Locate the cell with the specified text and output its (x, y) center coordinate. 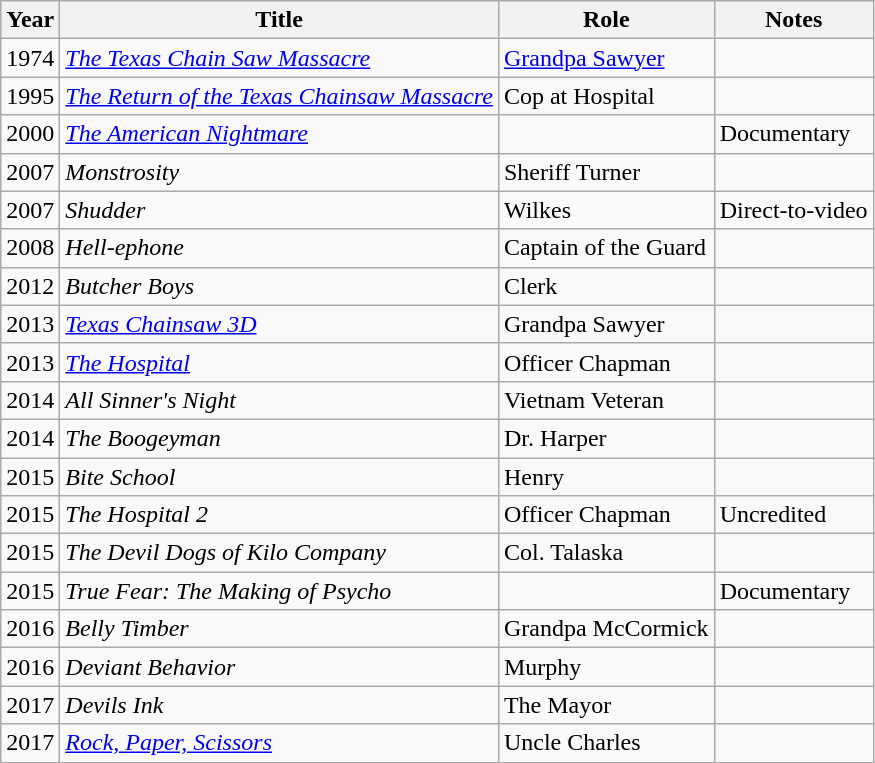
Shudder (280, 210)
2008 (30, 248)
The Hospital (280, 362)
2000 (30, 134)
The Boogeyman (280, 438)
Uncredited (794, 515)
Notes (794, 20)
Vietnam Veteran (606, 400)
Title (280, 20)
1995 (30, 96)
Rock, Paper, Scissors (280, 743)
Col. Talaska (606, 553)
Cop at Hospital (606, 96)
Bite School (280, 477)
Deviant Behavior (280, 667)
1974 (30, 58)
2012 (30, 286)
Dr. Harper (606, 438)
The Mayor (606, 705)
Role (606, 20)
Henry (606, 477)
The American Nightmare (280, 134)
Devils Ink (280, 705)
Belly Timber (280, 629)
Captain of the Guard (606, 248)
Wilkes (606, 210)
All Sinner's Night (280, 400)
Clerk (606, 286)
The Devil Dogs of Kilo Company (280, 553)
Butcher Boys (280, 286)
The Return of the Texas Chainsaw Massacre (280, 96)
Murphy (606, 667)
Year (30, 20)
Texas Chainsaw 3D (280, 324)
Hell-ephone (280, 248)
Grandpa McCormick (606, 629)
The Hospital 2 (280, 515)
Sheriff Turner (606, 172)
The Texas Chain Saw Massacre (280, 58)
Monstrosity (280, 172)
Uncle Charles (606, 743)
Direct-to-video (794, 210)
True Fear: The Making of Psycho (280, 591)
